Determine the [x, y] coordinate at the center of the cell enclosing the given text.  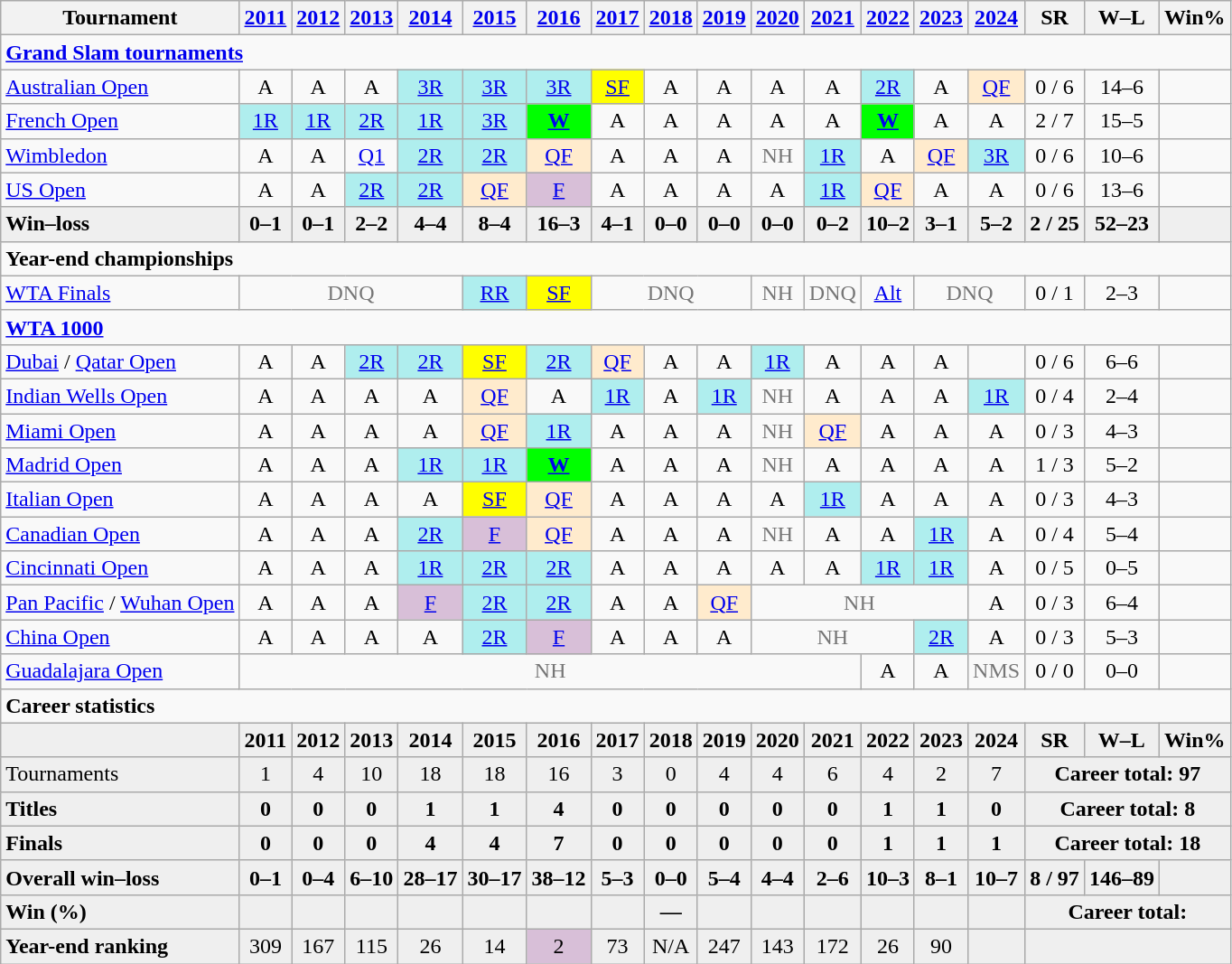
WTA 1000 [616, 327]
Career statistics [616, 706]
3 [618, 774]
— [670, 912]
167 [318, 946]
Year-end ranking [120, 946]
52–23 [1122, 224]
8 / 97 [1055, 877]
Italian Open [120, 500]
Q1 [372, 155]
8–1 [941, 877]
0 / 1 [1055, 293]
10 [372, 774]
14–6 [1122, 87]
146–89 [1122, 877]
Win–loss [120, 224]
Career total: 8 [1127, 809]
Canadian Open [120, 534]
90 [941, 946]
Tournament [120, 18]
6–6 [1122, 361]
Tournaments [120, 774]
2–6 [833, 877]
30–17 [495, 877]
WTA Finals [120, 293]
13–6 [1122, 190]
6–10 [372, 877]
Dubai / Qatar Open [120, 361]
NMS [997, 671]
Career total: [1127, 912]
143 [777, 946]
Wimbledon [120, 155]
Miami Open [120, 431]
4–1 [618, 224]
Titles [120, 809]
115 [372, 946]
2–2 [372, 224]
14 [495, 946]
Win (%) [120, 912]
Career total: 18 [1127, 843]
Australian Open [120, 87]
10–3 [887, 877]
1 / 3 [1055, 465]
10–2 [887, 224]
247 [724, 946]
2–3 [1122, 293]
0–5 [1122, 568]
Finals [120, 843]
16–3 [558, 224]
0 / 5 [1055, 568]
Year-end championships [616, 258]
10–6 [1122, 155]
3–1 [941, 224]
China Open [120, 637]
2 / 25 [1055, 224]
Pan Pacific / Wuhan Open [120, 603]
0 / 0 [1055, 671]
RR [495, 293]
Grand Slam tournaments [616, 52]
Overall win–loss [120, 877]
15–5 [1122, 121]
8–4 [495, 224]
0–2 [833, 224]
2 / 7 [1055, 121]
10–7 [997, 877]
Alt [887, 293]
6 [833, 774]
172 [833, 946]
28–17 [430, 877]
US Open [120, 190]
Indian Wells Open [120, 396]
Career total: 97 [1127, 774]
Madrid Open [120, 465]
0–4 [318, 877]
6–4 [1122, 603]
Guadalajara Open [120, 671]
2–4 [1122, 396]
N/A [670, 946]
Cincinnati Open [120, 568]
38–12 [558, 877]
French Open [120, 121]
16 [558, 774]
73 [618, 946]
309 [266, 946]
